Determine the (X, Y) coordinate at the center of the cell enclosing the given text.  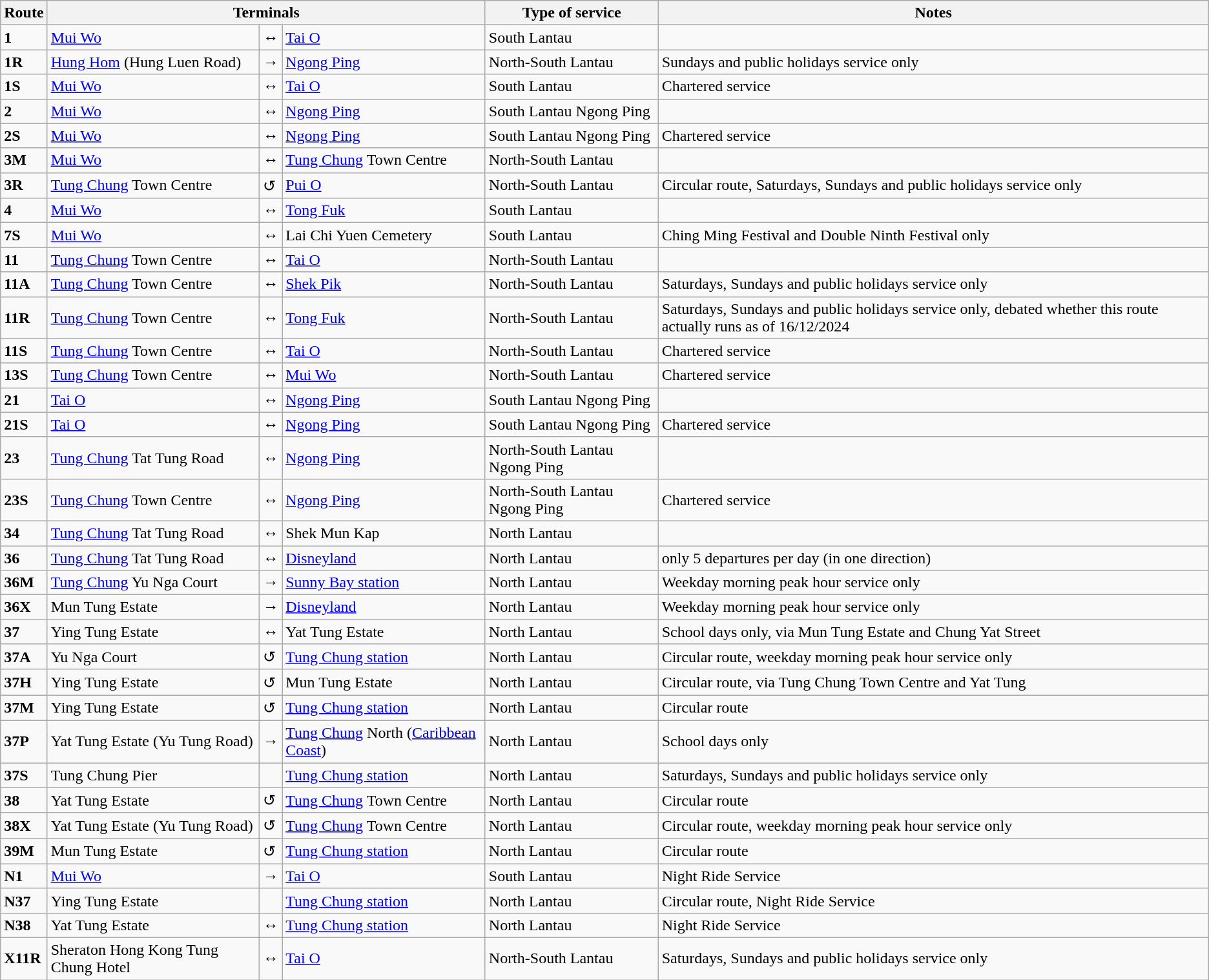
Shek Pik (384, 284)
3R (24, 185)
37A (24, 657)
37 (24, 632)
Tung Chung Yu Nga Court (153, 583)
Circular route, via Tung Chung Town Centre and Yat Tung (933, 682)
only 5 departures per day (in one direction) (933, 558)
7S (24, 235)
23S (24, 500)
1S (24, 87)
3M (24, 160)
Tung Chung North (Caribbean Coast) (384, 742)
37H (24, 682)
Pui O (384, 185)
N38 (24, 925)
37P (24, 742)
Tung Chung Pier (153, 775)
Lai Chi Yuen Cemetery (384, 235)
1R (24, 62)
2S (24, 136)
38 (24, 800)
Shek Mun Kap (384, 533)
X11R (24, 959)
Notes (933, 13)
36X (24, 607)
Circular route, Night Ride Service (933, 901)
2 (24, 111)
N37 (24, 901)
11S (24, 351)
11A (24, 284)
Sundays and public holidays service only (933, 62)
11 (24, 260)
13S (24, 375)
Hung Hom (Hung Luen Road) (153, 62)
37M (24, 708)
Saturdays, Sundays and public holidays service only, debated whether this route actually runs as of 16/12/2024 (933, 318)
4 (24, 211)
36M (24, 583)
23 (24, 457)
School days only (933, 742)
Circular route, Saturdays, Sundays and public holidays service only (933, 185)
1 (24, 37)
School days only, via Mun Tung Estate and Chung Yat Street (933, 632)
34 (24, 533)
Terminals (266, 13)
36 (24, 558)
38X (24, 826)
37S (24, 775)
Ching Ming Festival and Double Ninth Festival only (933, 235)
21S (24, 424)
N1 (24, 876)
Sheraton Hong Kong Tung Chung Hotel (153, 959)
Type of service (572, 13)
11R (24, 318)
Sunny Bay station (384, 583)
Route (24, 13)
21 (24, 400)
Yu Nga Court (153, 657)
39M (24, 851)
